Return (X, Y) of the center of cell containing provided text 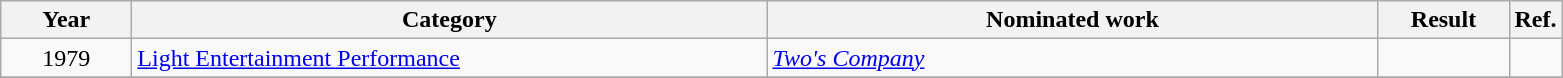
Ref. (1536, 20)
Category (450, 20)
Two's Company (1072, 58)
Result (1444, 20)
Year (66, 20)
Nominated work (1072, 20)
1979 (66, 58)
Light Entertainment Performance (450, 58)
